Output the [x, y] coordinate of the center of the cell containing the given text.  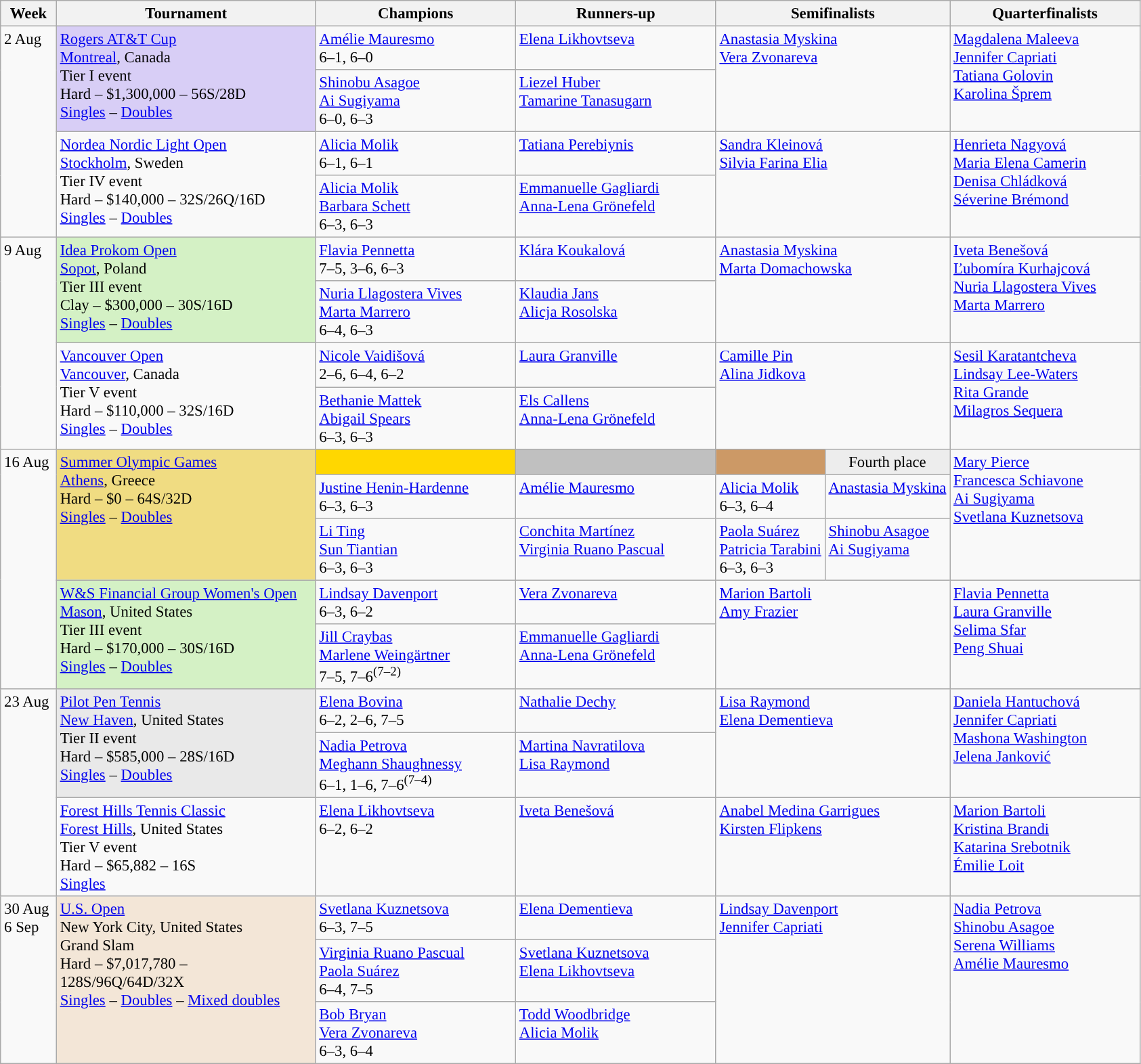
Shinobu Asagoe Ai Sugiyama [887, 549]
U.S. Open New York City, United States Grand SlamHard – $7,017,780 – 128S/96Q/64D/32XSingles – Doubles – Mixed doubles [186, 980]
Klára Koukalová [616, 260]
Daniela Hantuchová Jennifer Capriati Mashona Washington Jelena Janković [1046, 743]
Paola Suárez Patricia Tarabini6–3, 6–3 [771, 549]
Justine Henin-Hardenne 6–3, 6–3 [416, 497]
Bethanie Mattek Abigail Spears6–3, 6–3 [416, 418]
Summer Olympic Games Athens, Greece Hard – $0 – 64S/32DSingles – Doubles [186, 514]
Laura Granville [616, 365]
Li Ting Sun Tiantian 6–3, 6–3 [416, 549]
Magdalena Maleeva Jennifer Capriati Tatiana Golovin Karolina Šprem [1046, 79]
Alicia Molik Barbara Schett6–3, 6–3 [416, 206]
Semifinalists [833, 14]
Marion Bartoli Amy Frazier [833, 635]
Anastasia Myskina [887, 497]
Vera Zvonareva [616, 602]
Nadia Petrova Shinobu Asagoe Serena Williams Amélie Mauresmo [1046, 980]
Tatiana Perebiynis [616, 154]
Mary Pierce Francesca Schiavone Ai Sugiyama Svetlana Kuznetsova [1046, 514]
Week [28, 14]
Alicia Molik6–3, 6–4 [771, 497]
16 Aug [28, 569]
Fourth place [887, 462]
Liezel Huber Tamarine Tanasugarn [616, 101]
Sandra Kleinová Silvia Farina Elia [833, 185]
Flavia Pennetta 7–5, 3–6, 6–3 [416, 260]
30 Aug6 Sep [28, 980]
Virginia Ruano Pascual Paola Suárez6–4, 7–5 [416, 971]
Quarterfinalists [1046, 14]
Amélie Mauresmo [616, 497]
2 Aug [28, 132]
Camille Pin Alina Jidkova [833, 396]
Svetlana Kuznetsova Elena Likhovtseva [616, 971]
W&S Financial Group Women's Open Mason, United States Tier III eventHard – $170,000 – 30S/16DSingles – Doubles [186, 635]
Flavia Pennetta Laura Granville Selima Sfar Peng Shuai [1046, 635]
Anastasia Myskina Marta Domachowska [833, 290]
Elena Dementieva [616, 918]
Nordea Nordic Light Open Stockholm, Sweden Tier IV eventHard – $140,000 – 32S/26Q/16DSingles – Doubles [186, 185]
Nuria Llagostera Vives Marta Marrero6–4, 6–3 [416, 313]
Sesil Karatantcheva Lindsay Lee-Waters Rita Grande Milagros Sequera [1046, 396]
Marion Bartoli Kristina Brandi Katarina Srebotnik Émilie Loit [1046, 847]
Jill Craybas Marlene Weingärtner7–5, 7–6(7–2) [416, 657]
Conchita Martínez Virginia Ruano Pascual [616, 549]
23 Aug [28, 793]
Todd Woodbridge Alicia Molik [616, 1033]
Champions [416, 14]
Runners-up [616, 14]
Nathalie Dechy [616, 711]
Lisa Raymond Elena Dementieva [833, 743]
Els Callens Anna-Lena Grönefeld [616, 418]
Nadia Petrova Meghann Shaughnessy6–1, 1–6, 7–6(7–4) [416, 765]
Shinobu Asagoe Ai Sugiyama6–0, 6–3 [416, 101]
Martina Navratilova Lisa Raymond [616, 765]
Iveta Benešová [616, 847]
Forest Hills Tennis Classic Forest Hills, United States Tier V eventHard – $65,882 – 16S Singles [186, 847]
Bob Bryan Vera Zvonareva6–3, 6–4 [416, 1033]
Lindsay Davenport 6–3, 6–2 [416, 602]
Henrieta Nagyová Maria Elena Camerin Denisa Chládková Séverine Brémond [1046, 185]
Elena Likhovtseva [616, 49]
Pilot Pen Tennis New Haven, United States Tier II eventHard – $585,000 – 28S/16DSingles – Doubles [186, 743]
Elena Bovina 6–2, 2–6, 7–5 [416, 711]
Vancouver Open Vancouver, Canada Tier V eventHard – $110,000 – 32S/16DSingles – Doubles [186, 396]
Rogers AT&T Cup Montreal, Canada Tier I eventHard – $1,300,000 – 56S/28D Singles – Doubles [186, 79]
Elena Likhovtseva 6–2, 6–2 [416, 847]
9 Aug [28, 343]
Alicia Molik 6–1, 6–1 [416, 154]
Anastasia Myskina Vera Zvonareva [833, 79]
Anabel Medina Garrigues Kirsten Flipkens [833, 847]
Nicole Vaidišová 2–6, 6–4, 6–2 [416, 365]
Tournament [186, 14]
Svetlana Kuznetsova 6–3, 7–5 [416, 918]
Idea Prokom Open Sopot, Poland Tier III eventClay – $300,000 – 30S/16DSingles – Doubles [186, 290]
Lindsay Davenport Jennifer Capriati [833, 980]
Klaudia Jans Alicja Rosolska [616, 313]
Amélie Mauresmo 6–1, 6–0 [416, 49]
Iveta Benešová Ľubomíra Kurhajcová Nuria Llagostera Vives Marta Marrero [1046, 290]
